Determine the (x, y) coordinate at the center of the cell enclosing the given text.  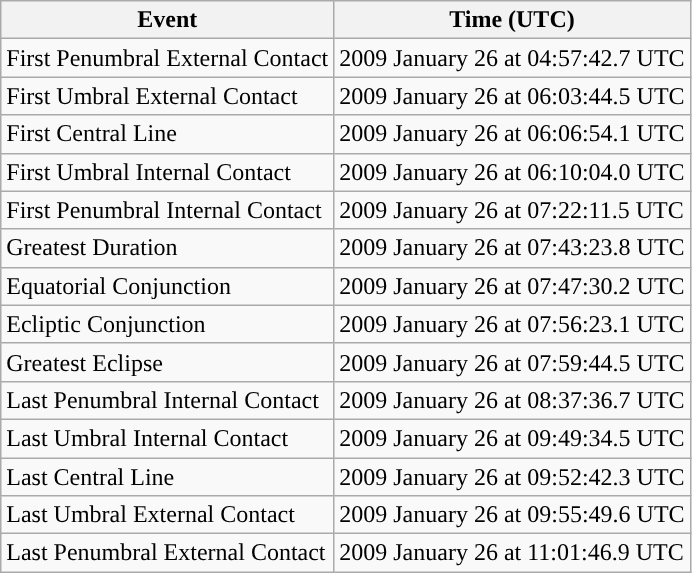
2009 January 26 at 09:49:34.5 UTC (512, 438)
Last Umbral External Contact (168, 515)
First Penumbral Internal Contact (168, 210)
Last Central Line (168, 477)
2009 January 26 at 06:06:54.1 UTC (512, 134)
Event (168, 20)
2009 January 26 at 04:57:42.7 UTC (512, 58)
First Umbral External Contact (168, 96)
2009 January 26 at 07:22:11.5 UTC (512, 210)
2009 January 26 at 07:47:30.2 UTC (512, 286)
Last Penumbral Internal Contact (168, 400)
2009 January 26 at 06:03:44.5 UTC (512, 96)
Last Penumbral External Contact (168, 553)
2009 January 26 at 09:52:42.3 UTC (512, 477)
2009 January 26 at 09:55:49.6 UTC (512, 515)
2009 January 26 at 08:37:36.7 UTC (512, 400)
Greatest Duration (168, 248)
First Umbral Internal Contact (168, 172)
Last Umbral Internal Contact (168, 438)
Time (UTC) (512, 20)
First Central Line (168, 134)
2009 January 26 at 07:56:23.1 UTC (512, 324)
Equatorial Conjunction (168, 286)
2009 January 26 at 11:01:46.9 UTC (512, 553)
2009 January 26 at 06:10:04.0 UTC (512, 172)
2009 January 26 at 07:59:44.5 UTC (512, 362)
2009 January 26 at 07:43:23.8 UTC (512, 248)
First Penumbral External Contact (168, 58)
Greatest Eclipse (168, 362)
Ecliptic Conjunction (168, 324)
